Return [X, Y] of the center of cell containing provided text 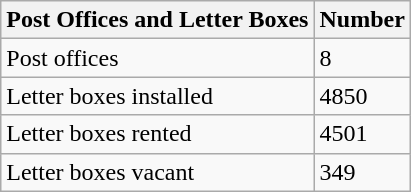
4850 [362, 96]
Post Offices and Letter Boxes [158, 20]
Letter boxes vacant [158, 172]
4501 [362, 134]
8 [362, 58]
349 [362, 172]
Letter boxes rented [158, 134]
Letter boxes installed [158, 96]
Post offices [158, 58]
Number [362, 20]
